Scan for the cell matching the given text and deliver its (x, y) coordinate at center. 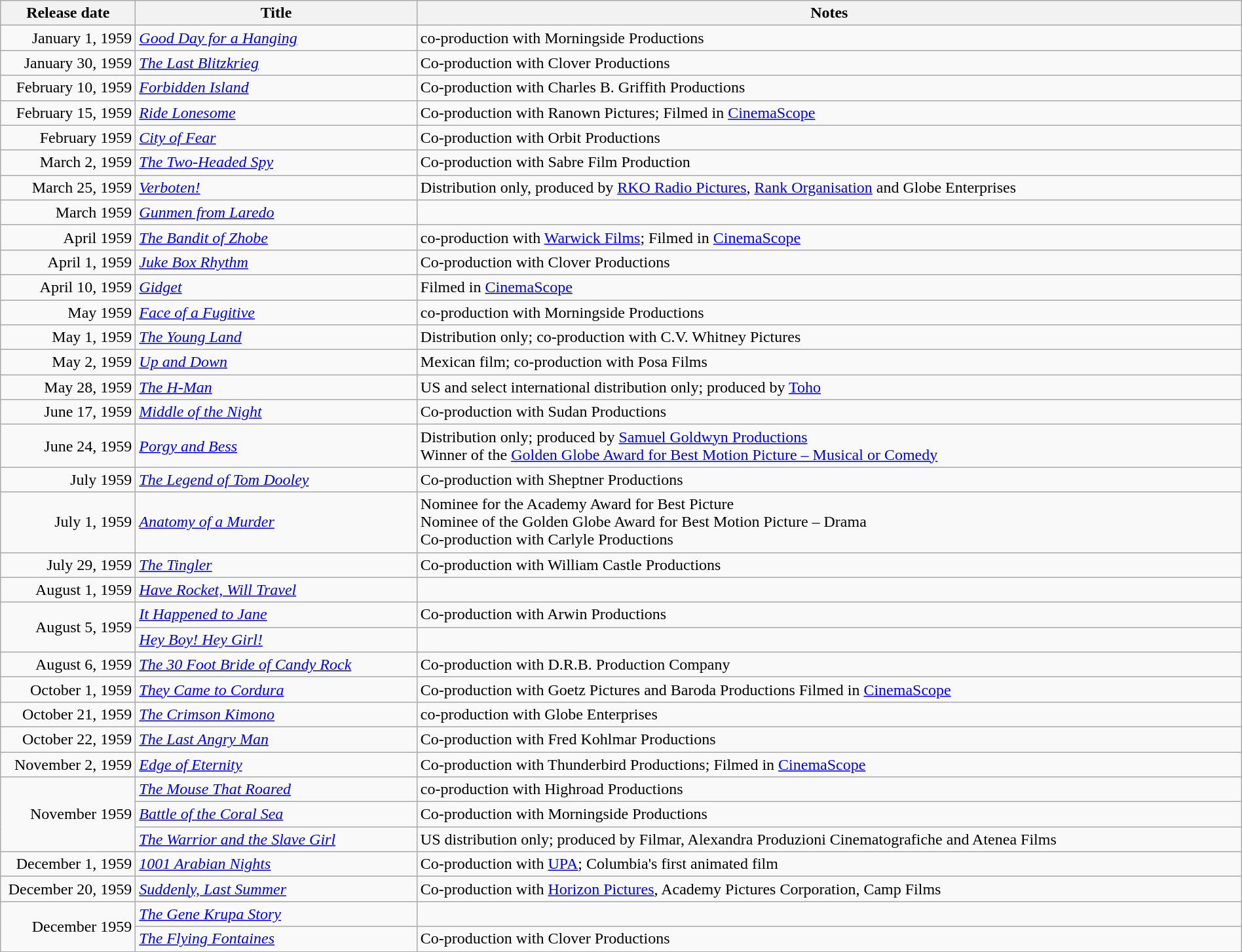
May 2, 1959 (68, 362)
August 6, 1959 (68, 664)
February 15, 1959 (68, 113)
November 2, 1959 (68, 765)
Distribution only; co-production with C.V. Whitney Pictures (829, 337)
Up and Down (276, 362)
Porgy and Bess (276, 446)
US distribution only; produced by Filmar, Alexandra Produzioni Cinematografiche and Atenea Films (829, 839)
Gidget (276, 287)
Co-production with Goetz Pictures and Baroda Productions Filmed in CinemaScope (829, 689)
The Mouse That Roared (276, 790)
October 22, 1959 (68, 739)
April 1, 1959 (68, 262)
December 20, 1959 (68, 889)
The Gene Krupa Story (276, 914)
May 1959 (68, 313)
Co-production with Sabre Film Production (829, 162)
November 1959 (68, 814)
Suddenly, Last Summer (276, 889)
Filmed in CinemaScope (829, 287)
April 10, 1959 (68, 287)
Co-production with Sheptner Productions (829, 480)
They Came to Cordura (276, 689)
Verboten! (276, 187)
co-production with Warwick Films; Filmed in CinemaScope (829, 237)
Battle of the Coral Sea (276, 814)
June 17, 1959 (68, 412)
Nominee for the Academy Award for Best PictureNominee of the Golden Globe Award for Best Motion Picture – DramaCo-production with Carlyle Productions (829, 522)
Middle of the Night (276, 412)
Mexican film; co-production with Posa Films (829, 362)
The Last Angry Man (276, 739)
Co-production with Ranown Pictures; Filmed in CinemaScope (829, 113)
February 1959 (68, 138)
The Young Land (276, 337)
Co-production with Charles B. Griffith Productions (829, 88)
Co-production with William Castle Productions (829, 565)
August 1, 1959 (68, 590)
Distribution only, produced by RKO Radio Pictures, Rank Organisation and Globe Enterprises (829, 187)
The Two-Headed Spy (276, 162)
Have Rocket, Will Travel (276, 590)
August 5, 1959 (68, 627)
Co-production with Orbit Productions (829, 138)
The Last Blitzkrieg (276, 63)
December 1, 1959 (68, 864)
March 25, 1959 (68, 187)
December 1959 (68, 926)
The Bandit of Zhobe (276, 237)
Title (276, 13)
June 24, 1959 (68, 446)
February 10, 1959 (68, 88)
Co-production with UPA; Columbia's first animated film (829, 864)
May 28, 1959 (68, 387)
Forbidden Island (276, 88)
Co-production with D.R.B. Production Company (829, 664)
Co-production with Arwin Productions (829, 615)
Distribution only; produced by Samuel Goldwyn ProductionsWinner of the Golden Globe Award for Best Motion Picture – Musical or Comedy (829, 446)
The Crimson Kimono (276, 714)
October 1, 1959 (68, 689)
Notes (829, 13)
April 1959 (68, 237)
October 21, 1959 (68, 714)
March 1959 (68, 212)
January 1, 1959 (68, 38)
The H-Man (276, 387)
Co-production with Fred Kohlmar Productions (829, 739)
July 29, 1959 (68, 565)
Co-production with Morningside Productions (829, 814)
Ride Lonesome (276, 113)
July 1959 (68, 480)
Gunmen from Laredo (276, 212)
May 1, 1959 (68, 337)
March 2, 1959 (68, 162)
Co-production with Sudan Productions (829, 412)
July 1, 1959 (68, 522)
Anatomy of a Murder (276, 522)
Co-production with Horizon Pictures, Academy Pictures Corporation, Camp Films (829, 889)
The Warrior and the Slave Girl (276, 839)
1001 Arabian Nights (276, 864)
January 30, 1959 (68, 63)
Hey Boy! Hey Girl! (276, 639)
Co-production with Thunderbird Productions; Filmed in CinemaScope (829, 765)
City of Fear (276, 138)
The Flying Fontaines (276, 939)
The 30 Foot Bride of Candy Rock (276, 664)
Juke Box Rhythm (276, 262)
The Legend of Tom Dooley (276, 480)
US and select international distribution only; produced by Toho (829, 387)
Good Day for a Hanging (276, 38)
co-production with Highroad Productions (829, 790)
The Tingler (276, 565)
Face of a Fugitive (276, 313)
It Happened to Jane (276, 615)
Release date (68, 13)
Edge of Eternity (276, 765)
co-production with Globe Enterprises (829, 714)
